Capture the cell that displays the provided text and extract its (x, y) central coordinate. 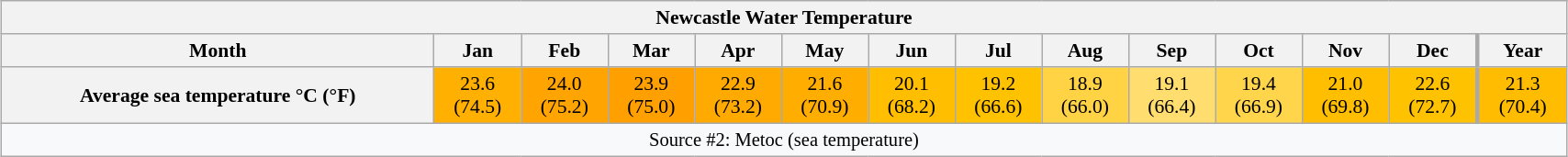
19.2(66.6) (999, 95)
22.9(73.2) (738, 95)
Jun (913, 50)
Average sea temperature °C (°F) (218, 95)
19.4(66.9) (1260, 95)
23.6(74.5) (477, 95)
Mar (652, 50)
Newcastle Water Temperature (784, 17)
May (824, 50)
21.6(70.9) (824, 95)
Aug (1085, 50)
22.6(72.7) (1434, 95)
Dec (1434, 50)
24.0(75.2) (566, 95)
19.1(66.4) (1171, 95)
18.9(66.0) (1085, 95)
Year (1522, 50)
Source #2: Metoc (sea temperature) (784, 140)
Oct (1260, 50)
Month (218, 50)
21.3(70.4) (1522, 95)
Apr (738, 50)
21.0(69.8) (1346, 95)
Nov (1346, 50)
Jan (477, 50)
23.9(75.0) (652, 95)
20.1(68.2) (913, 95)
Sep (1171, 50)
Jul (999, 50)
Feb (566, 50)
